Locate the cell with the specified text and output its (x, y) center coordinate. 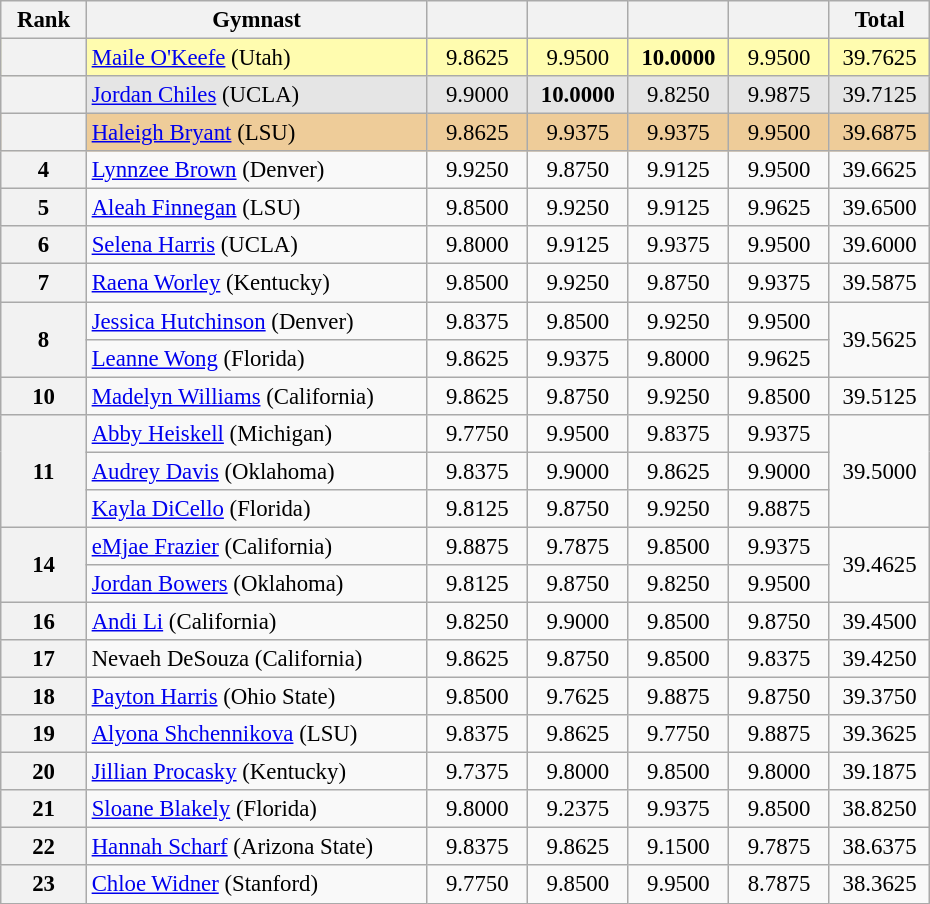
Audrey Davis (Oklahoma) (256, 471)
Jordan Bowers (Oklahoma) (256, 584)
21 (44, 809)
9.2375 (578, 809)
39.6875 (880, 133)
Payton Harris (Ohio State) (256, 697)
Selena Harris (UCLA) (256, 245)
6 (44, 245)
23 (44, 885)
Lynnzee Brown (Denver) (256, 170)
9.9875 (780, 95)
38.6375 (880, 847)
Jillian Procasky (Kentucky) (256, 772)
Sloane Blakely (Florida) (256, 809)
39.4250 (880, 659)
39.3750 (880, 697)
39.3625 (880, 734)
38.3625 (880, 885)
Andi Li (California) (256, 621)
Madelyn Williams (California) (256, 396)
39.7125 (880, 95)
8 (44, 340)
39.4625 (880, 564)
9.7375 (478, 772)
20 (44, 772)
39.5000 (880, 470)
Abby Heiskell (Michigan) (256, 433)
8.7875 (780, 885)
Aleah Finnegan (LSU) (256, 208)
39.6500 (880, 208)
9.1500 (678, 847)
16 (44, 621)
5 (44, 208)
39.1875 (880, 772)
Raena Worley (Kentucky) (256, 283)
39.5875 (880, 283)
eMjae Frazier (California) (256, 546)
39.5625 (880, 340)
4 (44, 170)
39.6625 (880, 170)
Nevaeh DeSouza (California) (256, 659)
Jordan Chiles (UCLA) (256, 95)
38.8250 (880, 809)
7 (44, 283)
Leanne Wong (Florida) (256, 358)
Total (880, 20)
39.7625 (880, 58)
19 (44, 734)
10 (44, 396)
22 (44, 847)
Alyona Shchennikova (LSU) (256, 734)
Rank (44, 20)
39.6000 (880, 245)
Kayla DiCello (Florida) (256, 509)
Chloe Widner (Stanford) (256, 885)
Hannah Scharf (Arizona State) (256, 847)
39.5125 (880, 396)
17 (44, 659)
Maile O'Keefe (Utah) (256, 58)
14 (44, 564)
11 (44, 470)
Haleigh Bryant (LSU) (256, 133)
Jessica Hutchinson (Denver) (256, 321)
9.7625 (578, 697)
39.4500 (880, 621)
Gymnast (256, 20)
18 (44, 697)
